Output the [X, Y] coordinate of the center of the cell containing the given text.  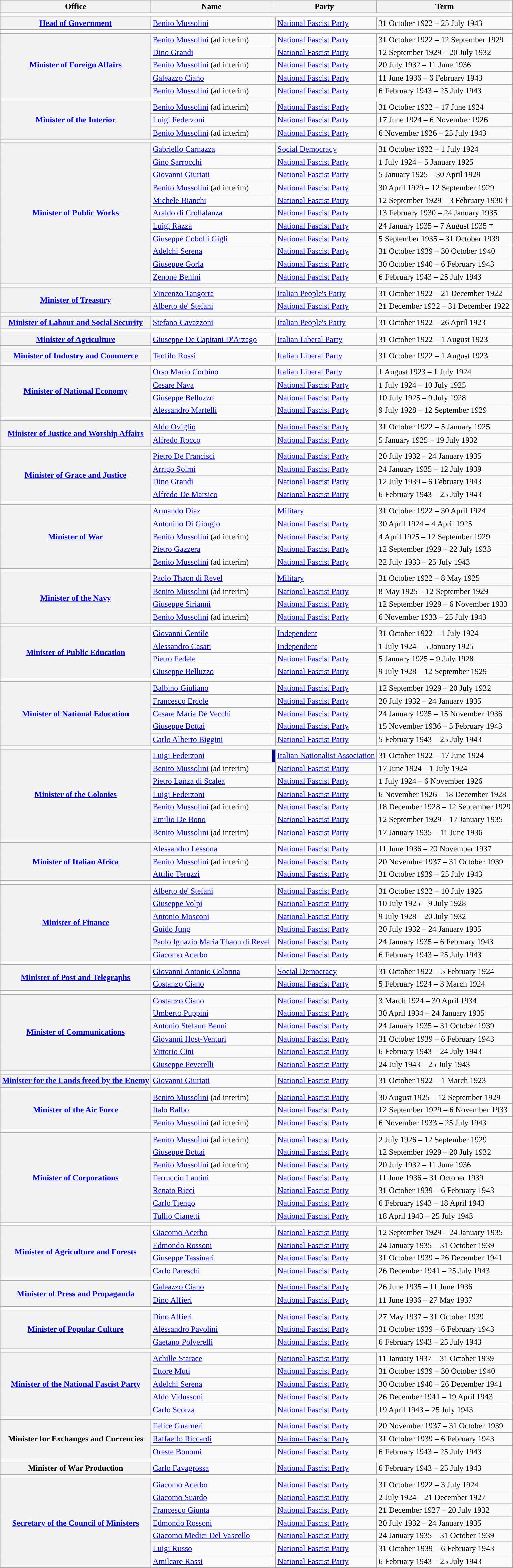
Raffaello Riccardi [211, 1439]
5 February 1924 – 3 March 1924 [445, 984]
8 May 1925 – 12 September 1929 [445, 591]
3 March 1924 – 30 April 1934 [445, 1000]
Paolo Thaon di Revel [211, 578]
Arrigo Solmi [211, 469]
Balbino Giuliano [211, 688]
Carlo Favagrossa [211, 1468]
Italo Balbo [211, 1110]
Minister of Communications [76, 1032]
Zenone Benini [211, 277]
Pietro De Francisci [211, 456]
17 June 1924 – 6 November 1926 [445, 120]
Aldo Oviglio [211, 427]
Ettore Muti [211, 1371]
Renato Ricci [211, 1191]
31 October 1922 – 12 September 1929 [445, 40]
Giacomo Suardo [211, 1497]
30 August 1925 – 12 September 1929 [445, 1097]
24 January 1935 – 7 August 1935 † [445, 226]
Minister of the Navy [76, 598]
Alessandro Pavolini [211, 1329]
Minister of the Air Force [76, 1110]
31 October 1922 – 26 April 1923 [445, 323]
21 December 1922 – 31 December 1922 [445, 306]
6 February 1943 – 24 July 1943 [445, 1052]
12 September 1929 – 3 February 1930 † [445, 200]
Pietro Fedele [211, 659]
Office [76, 7]
Giuseppe Peverelli [211, 1064]
26 June 1935 – 11 June 1936 [445, 1287]
Minister of Grace and Justice [76, 475]
Secretary of the Council of Ministers [76, 1523]
12 September 1929 – 22 July 1933 [445, 549]
17 January 1935 – 11 June 1936 [445, 832]
31 October 1922 – 30 April 1924 [445, 511]
Minister of Treasury [76, 300]
31 October 1922 – 8 May 1925 [445, 578]
5 January 1925 – 30 April 1929 [445, 175]
Minister of War Production [76, 1468]
Gaetano Polverelli [211, 1342]
Term [445, 7]
Amilcare Rossi [211, 1561]
Giuseppe Tassinari [211, 1258]
13 February 1930 – 24 January 1935 [445, 213]
15 November 1936 – 5 February 1943 [445, 726]
Alessandro Lessona [211, 849]
Minister of National Education [76, 714]
22 July 1933 – 25 July 1943 [445, 562]
6 November 1926 – 18 December 1928 [445, 794]
Teofilo Rossi [211, 356]
24 January 1935 – 6 February 1943 [445, 942]
Carlo Scorza [211, 1410]
11 June 1936 – 27 May 1937 [445, 1300]
26 December 1941 – 19 April 1943 [445, 1397]
20 Novembre 1937 – 31 October 1939 [445, 862]
Vittorio Cini [211, 1052]
Minister of Corporations [76, 1177]
Giuseppe Sirianni [211, 604]
Antonino Di Giorgio [211, 524]
30 April 1924 – 4 April 1925 [445, 524]
Minister of Agriculture [76, 339]
Antonio Mosconi [211, 916]
Francesco Ercole [211, 701]
Minister of Public Education [76, 652]
19 April 1943 – 25 July 1943 [445, 1410]
Luigi Russo [211, 1549]
Head of Government [76, 23]
Minister for Exchanges and Currencies [76, 1439]
Giacomo Medici Del Vascello [211, 1536]
Attilio Teruzzi [211, 874]
30 April 1934 – 24 January 1935 [445, 1013]
31 October 1922 – 3 July 1924 [445, 1484]
Giuseppe Volpi [211, 904]
30 April 1929 – 12 September 1929 [445, 188]
24 January 1935 – 12 July 1939 [445, 469]
6 February 1943 – 18 April 1943 [445, 1203]
Paolo Ignazio Maria Thaon di Revel [211, 942]
20 November 1937 – 31 October 1939 [445, 1426]
24 January 1935 – 15 November 1936 [445, 714]
30 October 1940 – 6 February 1943 [445, 264]
Carlo Pareschi [211, 1271]
Giuseppe De Capitani D'Arzago [211, 339]
31 October 1922 – 5 January 1925 [445, 427]
5 September 1935 – 31 October 1939 [445, 239]
11 June 1936 – 20 November 1937 [445, 849]
2 July 1926 – 12 September 1929 [445, 1139]
Minister of Finance [76, 923]
Cesare Nava [211, 385]
18 December 1928 – 12 September 1929 [445, 807]
Ferruccio Lantini [211, 1177]
Vincenzo Tangorra [211, 293]
24 July 1943 – 25 July 1943 [445, 1064]
1 July 1924 – 10 July 1925 [445, 385]
Minister of Foreign Affairs [76, 65]
Minister of Public Works [76, 213]
11 June 1936 – 6 February 1943 [445, 78]
11 January 1937 – 31 October 1939 [445, 1359]
Minister of Post and Telegraphs [76, 977]
Antonio Stefano Benni [211, 1026]
Giovanni Gentile [211, 633]
5 February 1943 – 25 July 1943 [445, 739]
Gino Sarrocchi [211, 162]
Michele Bianchi [211, 200]
5 January 1925 – 19 July 1932 [445, 440]
31 October 1922 – 21 December 1922 [445, 293]
Achille Starace [211, 1359]
9 July 1928 – 20 July 1932 [445, 916]
17 June 1924 – 1 July 1924 [445, 768]
Alfredo De Marsico [211, 495]
1 August 1923 – 1 July 1924 [445, 372]
Alfredo Rocco [211, 440]
12 July 1939 – 6 February 1943 [445, 482]
Francesco Giunta [211, 1510]
Pietro Lanza di Scalea [211, 781]
21 December 1927 – 20 July 1932 [445, 1510]
Minister for the Lands freed by the Enemy [76, 1081]
Minister of Labour and Social Security [76, 323]
Alessandro Martelli [211, 410]
26 December 1941 – 25 July 1943 [445, 1271]
Minister of the Colonies [76, 794]
2 July 1924 – 21 December 1927 [445, 1497]
Felice Guarneri [211, 1426]
18 April 1943 – 25 July 1943 [445, 1216]
Armando Diaz [211, 511]
31 October 1939 – 26 December 1941 [445, 1258]
Minister of Italian Africa [76, 862]
Giovanni Host-Venturi [211, 1039]
Giuseppe Cobolli Gigli [211, 239]
Guido Jung [211, 929]
Minister of the National Fascist Party [76, 1384]
Luigi Razza [211, 226]
Minister of War [76, 537]
Minister of Agriculture and Forests [76, 1252]
Party [324, 7]
Name [211, 7]
Aldo Vidussoni [211, 1397]
Orso Mario Corbino [211, 372]
Oreste Bonomi [211, 1452]
6 November 1926 – 25 July 1943 [445, 133]
Minister of Press and Propaganda [76, 1294]
30 October 1940 – 26 December 1941 [445, 1384]
Cesare Maria De Vecchi [211, 714]
Minister of Justice and Worship Affairs [76, 433]
Emilio De Bono [211, 819]
Minister of Industry and Commerce [76, 356]
Gabriello Carnazza [211, 149]
12 September 1929 – 17 January 1935 [445, 819]
31 October 1922 – 10 July 1925 [445, 891]
Tullio Cianetti [211, 1216]
Benito Mussolini [211, 23]
31 October 1922 – 25 July 1943 [445, 23]
Minister of the Interior [76, 120]
Umberto Puppini [211, 1013]
5 January 1925 – 9 July 1928 [445, 659]
4 April 1925 – 12 September 1929 [445, 537]
Alessandro Casati [211, 646]
Minister of National Economy [76, 391]
12 September 1929 – 24 January 1935 [445, 1232]
Italian Nationalist Association [326, 756]
Minister of Popular Culture [76, 1329]
Carlo Tiengo [211, 1203]
Giovanni Antonio Colonna [211, 971]
1 July 1924 – 6 November 1926 [445, 781]
Araldo di Crollalanza [211, 213]
31 October 1939 – 25 July 1943 [445, 874]
Giuseppe Gorla [211, 264]
Stefano Cavazzoni [211, 323]
Carlo Alberto Biggini [211, 739]
31 October 1922 – 5 February 1924 [445, 971]
31 October 1922 – 1 March 1923 [445, 1081]
27 May 1937 – 31 October 1939 [445, 1316]
Pietro Gazzera [211, 549]
11 June 1936 – 31 October 1939 [445, 1177]
